Detect which cell encompasses the target text, then output its (X, Y) center coordinate. 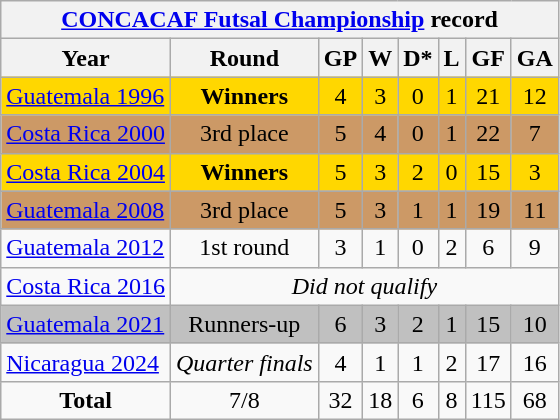
12 (534, 96)
1st round (244, 248)
Nicaragua 2024 (86, 362)
Guatemala 2008 (86, 210)
W (380, 58)
Costa Rica 2016 (86, 286)
L (452, 58)
Year (86, 58)
17 (488, 362)
Round (244, 58)
21 (488, 96)
7 (534, 134)
D* (418, 58)
22 (488, 134)
11 (534, 210)
GA (534, 58)
GF (488, 58)
CONCACAF Futsal Championship record (280, 20)
GP (340, 58)
8 (452, 400)
Costa Rica 2000 (86, 134)
Did not qualify (364, 286)
9 (534, 248)
Guatemala 2021 (86, 324)
115 (488, 400)
18 (380, 400)
19 (488, 210)
7/8 (244, 400)
Guatemala 1996 (86, 96)
Quarter finals (244, 362)
Runners-up (244, 324)
32 (340, 400)
16 (534, 362)
Guatemala 2012 (86, 248)
Total (86, 400)
68 (534, 400)
10 (534, 324)
Costa Rica 2004 (86, 172)
